Detect which cell encompasses the target text, then output its (X, Y) center coordinate. 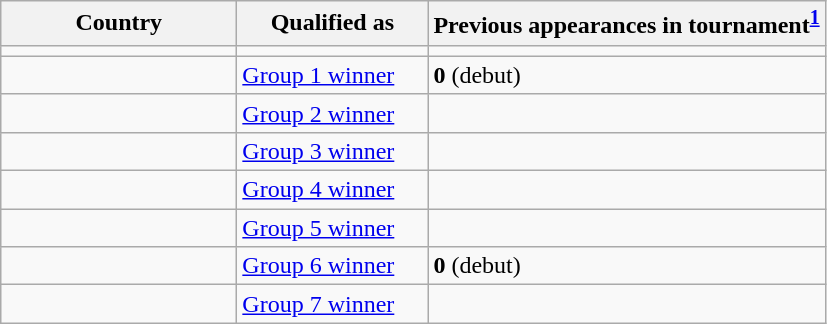
Group 6 winner (332, 266)
Group 1 winner (332, 75)
Group 4 winner (332, 190)
Previous appearances in tournament1 (626, 24)
Country (119, 24)
Group 2 winner (332, 113)
Group 7 winner (332, 304)
Qualified as (332, 24)
Group 3 winner (332, 151)
Group 5 winner (332, 228)
